Scan for the cell matching the given text and deliver its [x, y] coordinate at center. 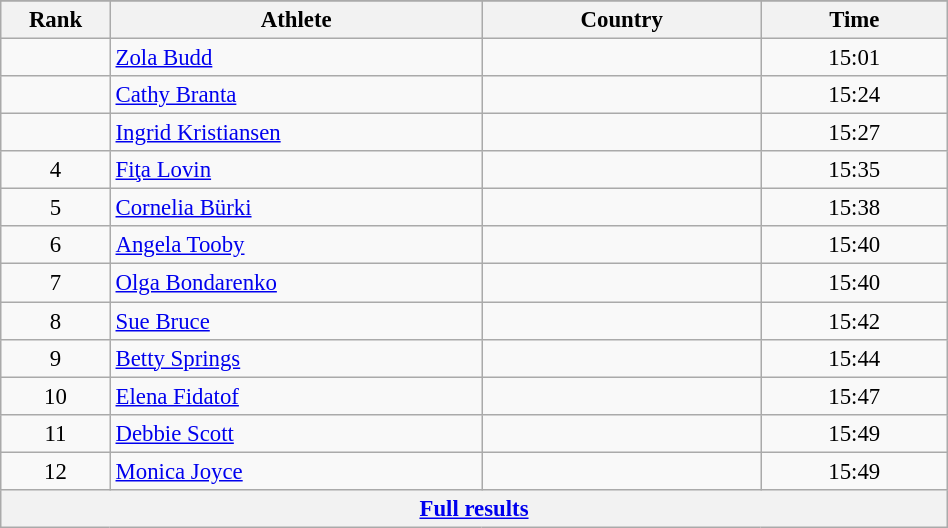
Ingrid Kristiansen [296, 133]
Full results [474, 509]
Time [854, 20]
Debbie Scott [296, 433]
11 [56, 433]
Elena Fidatof [296, 396]
15:42 [854, 321]
15:44 [854, 358]
15:35 [854, 170]
Betty Springs [296, 358]
12 [56, 471]
5 [56, 208]
15:27 [854, 133]
15:47 [854, 396]
Country [622, 20]
6 [56, 245]
8 [56, 321]
Olga Bondarenko [296, 283]
9 [56, 358]
Sue Bruce [296, 321]
15:24 [854, 95]
15:01 [854, 58]
10 [56, 396]
Athlete [296, 20]
Rank [56, 20]
Zola Budd [296, 58]
15:38 [854, 208]
4 [56, 170]
7 [56, 283]
Fiţa Lovin [296, 170]
Cathy Branta [296, 95]
Cornelia Bürki [296, 208]
Angela Tooby [296, 245]
Monica Joyce [296, 471]
